Output the [x, y] coordinate of the center of the cell containing the given text.  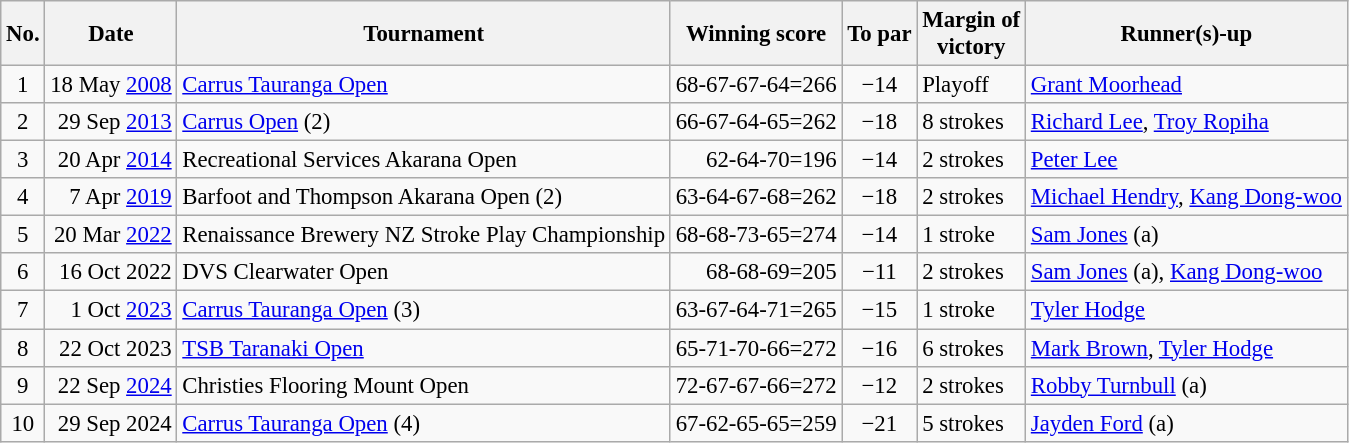
10 [23, 423]
22 Oct 2023 [111, 348]
−16 [880, 348]
Jayden Ford (a) [1187, 423]
72-67-67-66=272 [756, 385]
20 Mar 2022 [111, 235]
Playoff [972, 85]
Mark Brown, Tyler Hodge [1187, 348]
−11 [880, 273]
62-64-70=196 [756, 160]
Peter Lee [1187, 160]
5 strokes [972, 423]
−15 [880, 310]
Recreational Services Akarana Open [424, 160]
3 [23, 160]
18 May 2008 [111, 85]
68-68-73-65=274 [756, 235]
68-68-69=205 [756, 273]
16 Oct 2022 [111, 273]
9 [23, 385]
No. [23, 34]
Carrus Tauranga Open (3) [424, 310]
Michael Hendry, Kang Dong-woo [1187, 197]
29 Sep 2013 [111, 122]
20 Apr 2014 [111, 160]
68-67-67-64=266 [756, 85]
7 Apr 2019 [111, 197]
Winning score [756, 34]
TSB Taranaki Open [424, 348]
29 Sep 2024 [111, 423]
To par [880, 34]
2 [23, 122]
6 strokes [972, 348]
Barfoot and Thompson Akarana Open (2) [424, 197]
66-67-64-65=262 [756, 122]
Runner(s)-up [1187, 34]
DVS Clearwater Open [424, 273]
Robby Turnbull (a) [1187, 385]
Date [111, 34]
6 [23, 273]
7 [23, 310]
Sam Jones (a), Kang Dong-woo [1187, 273]
Tournament [424, 34]
22 Sep 2024 [111, 385]
8 [23, 348]
Richard Lee, Troy Ropiha [1187, 122]
Grant Moorhead [1187, 85]
Christies Flooring Mount Open [424, 385]
67-62-65-65=259 [756, 423]
Carrus Tauranga Open [424, 85]
Sam Jones (a) [1187, 235]
65-71-70-66=272 [756, 348]
5 [23, 235]
1 [23, 85]
Renaissance Brewery NZ Stroke Play Championship [424, 235]
Tyler Hodge [1187, 310]
−12 [880, 385]
63-64-67-68=262 [756, 197]
1 Oct 2023 [111, 310]
Carrus Tauranga Open (4) [424, 423]
4 [23, 197]
Carrus Open (2) [424, 122]
Margin ofvictory [972, 34]
−21 [880, 423]
8 strokes [972, 122]
63-67-64-71=265 [756, 310]
